Pinpoint the cell where the given text exists, returning its (X, Y) midpoint coordinate. 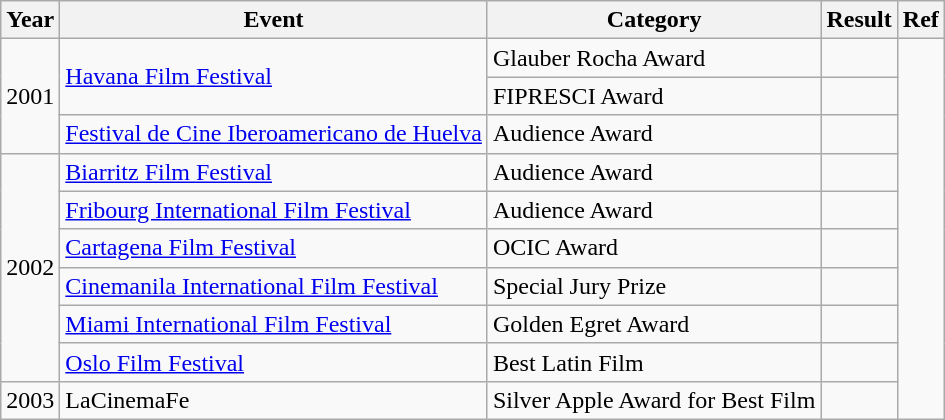
Cartagena Film Festival (274, 248)
Glauber Rocha Award (654, 58)
Event (274, 20)
Biarritz Film Festival (274, 172)
Cinemanila International Film Festival (274, 286)
2003 (30, 400)
Oslo Film Festival (274, 362)
Miami International Film Festival (274, 324)
2001 (30, 96)
FIPRESCI Award (654, 96)
Fribourg International Film Festival (274, 210)
Year (30, 20)
Ref (920, 20)
OCIC Award (654, 248)
Silver Apple Award for Best Film (654, 400)
2002 (30, 267)
Festival de Cine Iberoamericano de Huelva (274, 134)
Golden Egret Award (654, 324)
LaCinemaFe (274, 400)
Category (654, 20)
Best Latin Film (654, 362)
Result (859, 20)
Special Jury Prize (654, 286)
Havana Film Festival (274, 77)
